Locate the cell with the specified text and output its [x, y] center coordinate. 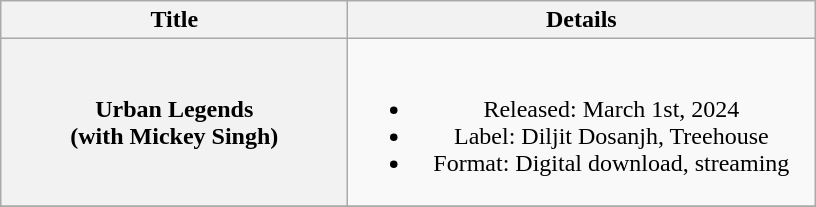
Released: March 1st, 2024Label: Diljit Dosanjh, TreehouseFormat: Digital download, streaming [582, 122]
Title [174, 20]
Urban Legends(with Mickey Singh) [174, 122]
Details [582, 20]
